Search for the cell housing the specified text and yield its (x, y) center coordinate. 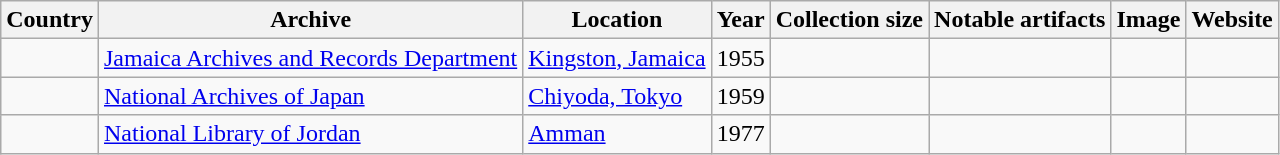
National Archives of Japan (310, 96)
Kingston, Jamaica (617, 58)
Jamaica Archives and Records Department (310, 58)
1977 (740, 134)
Location (617, 20)
Amman (617, 134)
Year (740, 20)
National Library of Jordan (310, 134)
Website (1232, 20)
Archive (310, 20)
Notable artifacts (1020, 20)
Chiyoda, Tokyo (617, 96)
Image (1148, 20)
1959 (740, 96)
Collection size (849, 20)
Country (50, 20)
1955 (740, 58)
